Determine the (X, Y) coordinate at the center of the cell enclosing the given text.  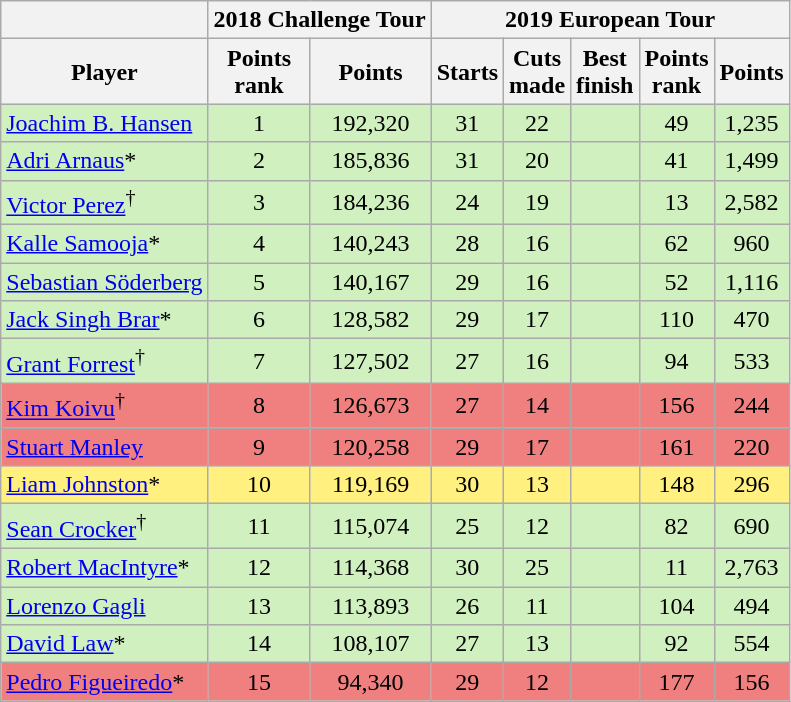
Liam Johnston* (104, 485)
690 (752, 526)
49 (676, 123)
Cutsmade (538, 72)
960 (752, 244)
22 (538, 123)
192,320 (370, 123)
120,258 (370, 447)
114,368 (370, 568)
Pedro Figueiredo* (104, 682)
94 (676, 362)
28 (467, 244)
92 (676, 644)
126,673 (370, 406)
Player (104, 72)
19 (538, 202)
494 (752, 606)
Lorenzo Gagli (104, 606)
52 (676, 282)
62 (676, 244)
Kalle Samooja* (104, 244)
554 (752, 644)
Sean Crocker† (104, 526)
244 (752, 406)
140,167 (370, 282)
6 (259, 320)
128,582 (370, 320)
177 (676, 682)
24 (467, 202)
119,169 (370, 485)
220 (752, 447)
41 (676, 161)
Robert MacIntyre* (104, 568)
4 (259, 244)
108,107 (370, 644)
Victor Perez† (104, 202)
Sebastian Söderberg (104, 282)
2018 Challenge Tour (320, 20)
7 (259, 362)
82 (676, 526)
94,340 (370, 682)
15 (259, 682)
Starts (467, 72)
5 (259, 282)
9 (259, 447)
Jack Singh Brar* (104, 320)
Kim Koivu† (104, 406)
20 (538, 161)
127,502 (370, 362)
2,763 (752, 568)
113,893 (370, 606)
Joachim B. Hansen (104, 123)
1,499 (752, 161)
1,116 (752, 282)
140,243 (370, 244)
104 (676, 606)
115,074 (370, 526)
296 (752, 485)
2019 European Tour (610, 20)
Stuart Manley (104, 447)
10 (259, 485)
148 (676, 485)
110 (676, 320)
1,235 (752, 123)
1 (259, 123)
185,836 (370, 161)
26 (467, 606)
David Law* (104, 644)
470 (752, 320)
3 (259, 202)
Adri Arnaus* (104, 161)
Grant Forrest† (104, 362)
2,582 (752, 202)
533 (752, 362)
161 (676, 447)
8 (259, 406)
2 (259, 161)
184,236 (370, 202)
Bestfinish (605, 72)
